Detect which cell encompasses the target text, then output its [X, Y] center coordinate. 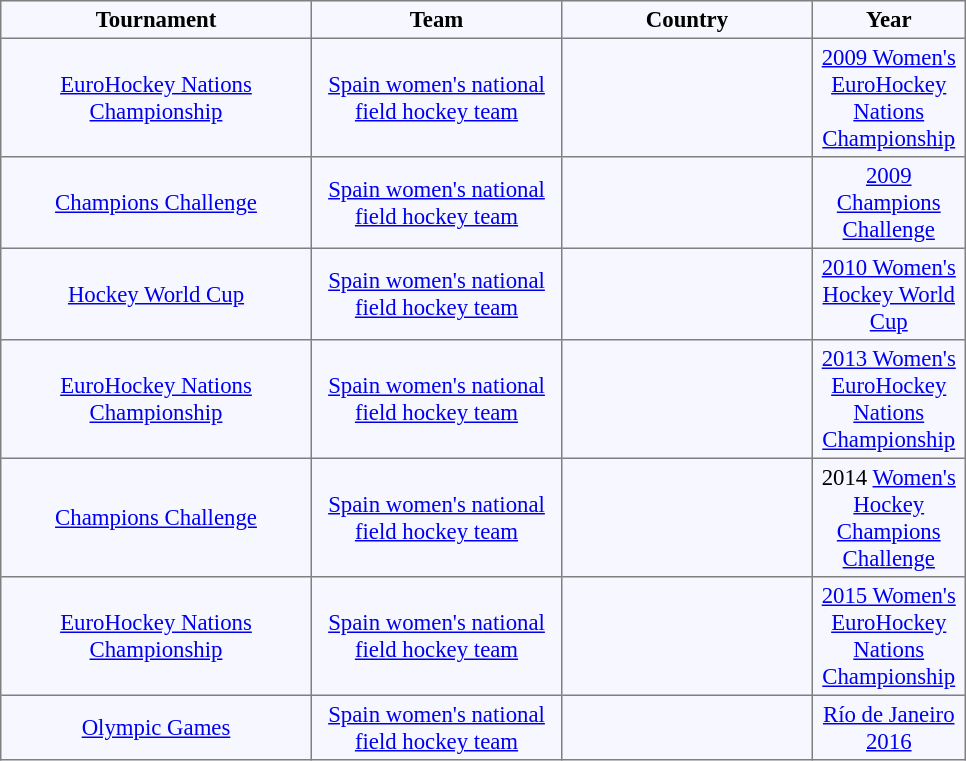
2013 Women's EuroHockey Nations Championship [888, 399]
Hockey World Cup [156, 294]
2014 Women's Hockey Champions Challenge [888, 517]
Team [436, 20]
Río de Janeiro 2016 [888, 727]
Country [687, 20]
2010 Women's Hockey World Cup [888, 294]
2015 Women's EuroHockey Nations Championship [888, 636]
Tournament [156, 20]
Olympic Games [156, 727]
2009 Women's EuroHockey Nations Championship [888, 97]
Year [888, 20]
2009 Champions Challenge [888, 203]
